Output the (X, Y) coordinate of the center of the cell containing the given text.  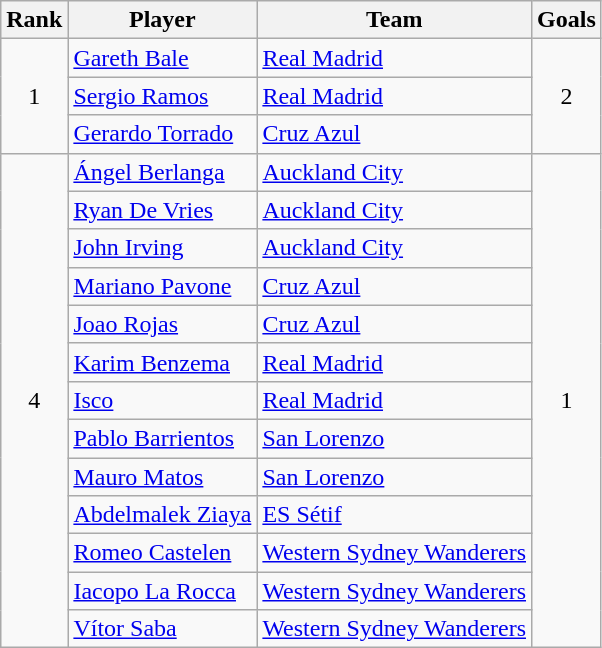
Pablo Barrientos (162, 438)
4 (34, 400)
Ángel Berlanga (162, 172)
Team (394, 20)
Abdelmalek Ziaya (162, 515)
2 (567, 96)
Iacopo La Rocca (162, 591)
Goals (567, 20)
Vítor Saba (162, 629)
Karim Benzema (162, 362)
Gerardo Torrado (162, 134)
Romeo Castelen (162, 553)
Mariano Pavone (162, 286)
Mauro Matos (162, 477)
Ryan De Vries (162, 210)
Sergio Ramos (162, 96)
John Irving (162, 248)
Player (162, 20)
Isco (162, 400)
ES Sétif (394, 515)
Gareth Bale (162, 58)
Rank (34, 20)
Joao Rojas (162, 324)
